Find where the given text appears and provide that cell's center as (x, y) coordinate. 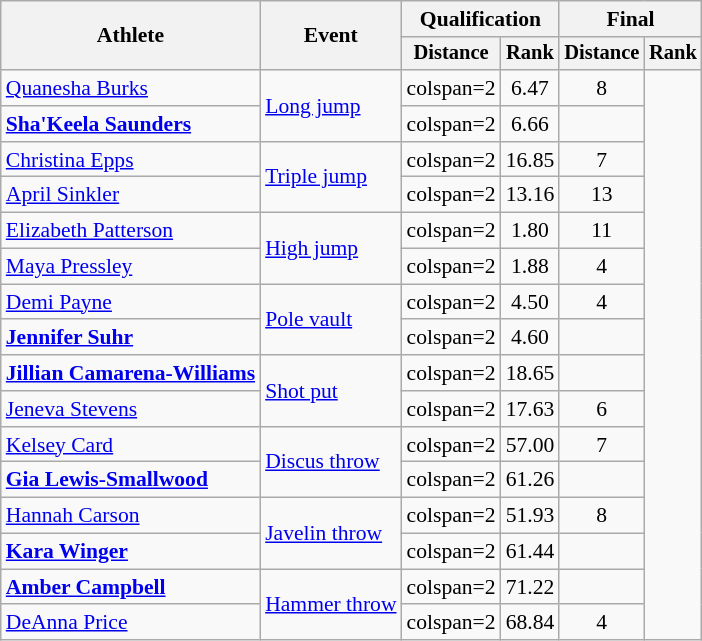
Quanesha Burks (130, 88)
Hammer throw (330, 604)
13 (602, 195)
Kara Winger (130, 552)
Shot put (330, 390)
51.93 (530, 516)
Triple jump (330, 178)
Demi Payne (130, 302)
Javelin throw (330, 534)
Discus throw (330, 462)
Gia Lewis-Smallwood (130, 480)
68.84 (530, 623)
57.00 (530, 445)
Qualification (481, 19)
Jillian Camarena-Williams (130, 373)
13.16 (530, 195)
April Sinkler (130, 195)
Hannah Carson (130, 516)
Sha'Keela Saunders (130, 124)
61.44 (530, 552)
Christina Epps (130, 160)
Pole vault (330, 320)
Maya Pressley (130, 267)
1.80 (530, 231)
Elizabeth Patterson (130, 231)
16.85 (530, 160)
Jennifer Suhr (130, 338)
11 (602, 231)
71.22 (530, 587)
4.60 (530, 338)
61.26 (530, 480)
Jeneva Stevens (130, 409)
Athlete (130, 36)
Amber Campbell (130, 587)
6 (602, 409)
17.63 (530, 409)
Final (630, 19)
Event (330, 36)
DeAnna Price (130, 623)
18.65 (530, 373)
6.47 (530, 88)
6.66 (530, 124)
Long jump (330, 106)
1.88 (530, 267)
Kelsey Card (130, 445)
High jump (330, 248)
4.50 (530, 302)
